Return the [X, Y] coordinate for the center point of the cell that contains the specified text.  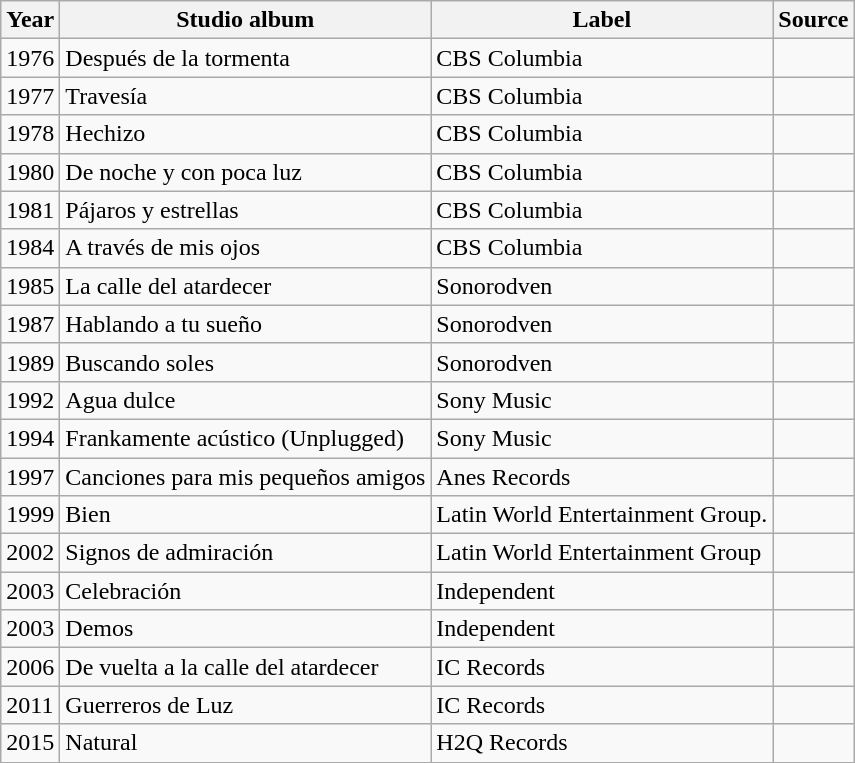
2011 [30, 705]
De noche y con poca luz [246, 172]
Buscando soles [246, 362]
2002 [30, 553]
Guerreros de Luz [246, 705]
1994 [30, 438]
Pájaros y estrellas [246, 210]
1987 [30, 324]
Label [602, 20]
Signos de admiración [246, 553]
Canciones para mis pequeños amigos [246, 477]
1992 [30, 400]
Latin World Entertainment Group. [602, 515]
Demos [246, 629]
Después de la tormenta [246, 58]
1985 [30, 286]
Natural [246, 743]
1989 [30, 362]
Celebración [246, 591]
1976 [30, 58]
De vuelta a la calle del atardecer [246, 667]
A través de mis ojos [246, 248]
Year [30, 20]
1997 [30, 477]
Hablando a tu sueño [246, 324]
Agua dulce [246, 400]
Latin World Entertainment Group [602, 553]
H2Q Records [602, 743]
Studio album [246, 20]
1981 [30, 210]
Source [814, 20]
Bien [246, 515]
2006 [30, 667]
1999 [30, 515]
Travesía [246, 96]
Anes Records [602, 477]
1984 [30, 248]
Frankamente acústico (Unplugged) [246, 438]
1978 [30, 134]
Hechizo [246, 134]
La calle del atardecer [246, 286]
2015 [30, 743]
1980 [30, 172]
1977 [30, 96]
